Capture the cell that displays the provided text and extract its (X, Y) central coordinate. 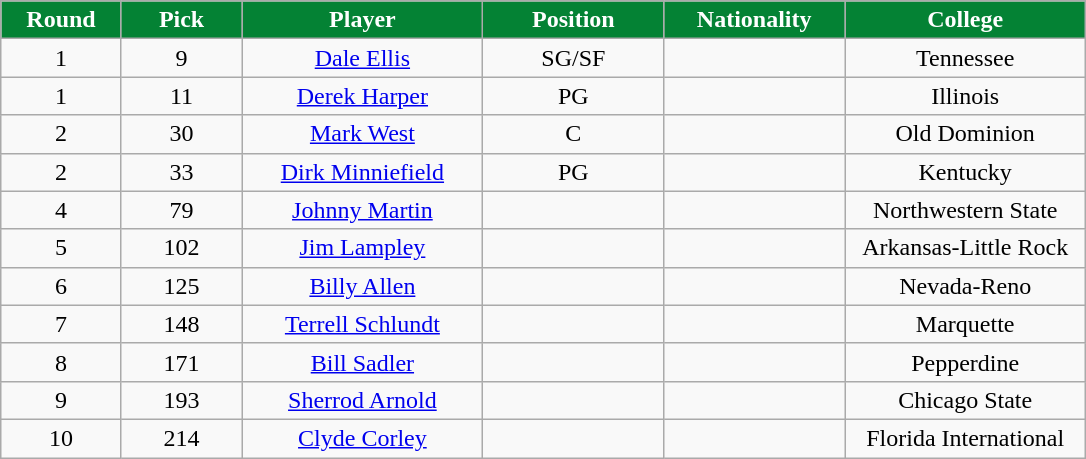
Billy Allen (362, 286)
Tennessee (966, 58)
Northwestern State (966, 210)
193 (182, 400)
Old Dominion (966, 134)
6 (62, 286)
79 (182, 210)
Player (362, 20)
33 (182, 172)
Jim Lampley (362, 248)
4 (62, 210)
Round (62, 20)
Pepperdine (966, 362)
8 (62, 362)
C (574, 134)
Kentucky (966, 172)
7 (62, 324)
Terrell Schlundt (362, 324)
Marquette (966, 324)
Johnny Martin (362, 210)
125 (182, 286)
Nationality (754, 20)
College (966, 20)
214 (182, 438)
Nevada-Reno (966, 286)
Mark West (362, 134)
Sherrod Arnold (362, 400)
Arkansas-Little Rock (966, 248)
Illinois (966, 96)
30 (182, 134)
10 (62, 438)
Derek Harper (362, 96)
SG/SF (574, 58)
148 (182, 324)
171 (182, 362)
11 (182, 96)
Chicago State (966, 400)
Florida International (966, 438)
5 (62, 248)
102 (182, 248)
Dale Ellis (362, 58)
Clyde Corley (362, 438)
Pick (182, 20)
Bill Sadler (362, 362)
Position (574, 20)
Dirk Minniefield (362, 172)
